Output the [X, Y] coordinate of the center of the cell containing the given text.  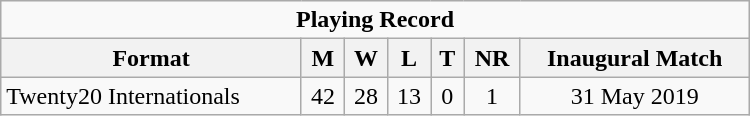
W [366, 58]
31 May 2019 [634, 96]
13 [410, 96]
1 [492, 96]
Format [152, 58]
L [410, 58]
M [322, 58]
0 [448, 96]
NR [492, 58]
T [448, 58]
28 [366, 96]
42 [322, 96]
Twenty20 Internationals [152, 96]
Playing Record [375, 20]
Inaugural Match [634, 58]
